For the text-containing cell, return its midpoint in (X, Y) coordinate format. 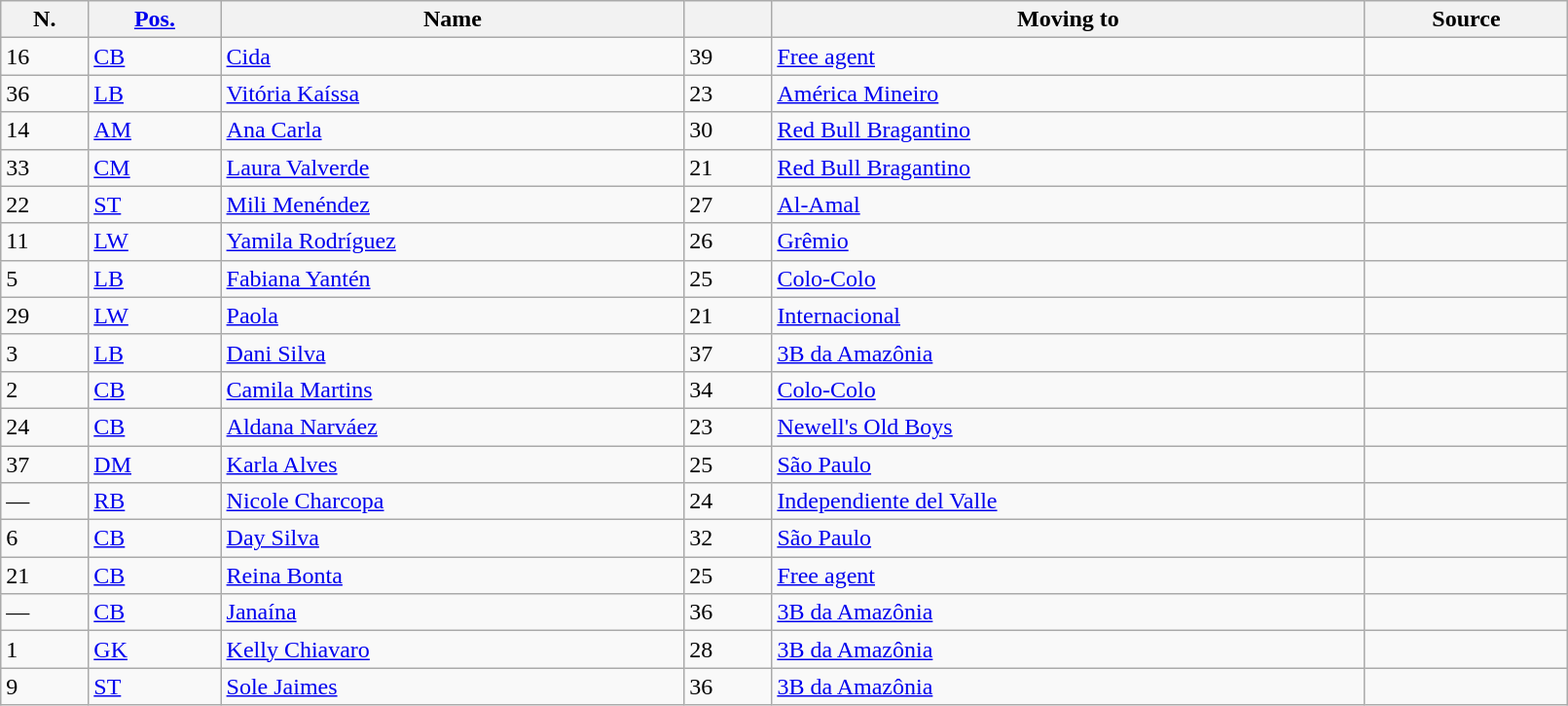
29 (45, 316)
Reina Bonta (453, 576)
Nicole Charcopa (453, 502)
Day Silva (453, 539)
DM (155, 464)
Al-Amal (1069, 204)
GK (155, 650)
26 (728, 242)
30 (728, 130)
Vitória Kaíssa (453, 93)
Kelly Chiavaro (453, 650)
Fabiana Yantén (453, 279)
Karla Alves (453, 464)
Ana Carla (453, 130)
27 (728, 204)
Janaína (453, 613)
Internacional (1069, 316)
33 (45, 167)
39 (728, 56)
6 (45, 539)
14 (45, 130)
Grêmio (1069, 242)
Paola (453, 316)
Aldana Narváez (453, 427)
Name (453, 19)
Cida (453, 56)
Newell's Old Boys (1069, 427)
32 (728, 539)
Camila Martins (453, 390)
AM (155, 130)
Yamila Rodríguez (453, 242)
Independiente del Valle (1069, 502)
1 (45, 650)
2 (45, 390)
RB (155, 502)
Source (1466, 19)
28 (728, 650)
Dani Silva (453, 353)
Moving to (1069, 19)
CM (155, 167)
Mili Menéndez (453, 204)
N. (45, 19)
Laura Valverde (453, 167)
22 (45, 204)
América Mineiro (1069, 93)
Pos. (155, 19)
34 (728, 390)
11 (45, 242)
3 (45, 353)
5 (45, 279)
16 (45, 56)
9 (45, 687)
Sole Jaimes (453, 687)
